For the text-containing cell, return its midpoint in [x, y] coordinate format. 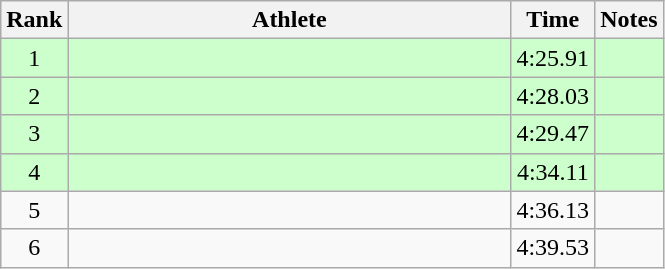
4:28.03 [553, 96]
Rank [34, 20]
5 [34, 210]
1 [34, 58]
Notes [629, 20]
4:34.11 [553, 172]
4 [34, 172]
4:36.13 [553, 210]
2 [34, 96]
4:25.91 [553, 58]
4:39.53 [553, 248]
Athlete [290, 20]
3 [34, 134]
4:29.47 [553, 134]
Time [553, 20]
6 [34, 248]
